Detect which cell encompasses the target text, then output its [x, y] center coordinate. 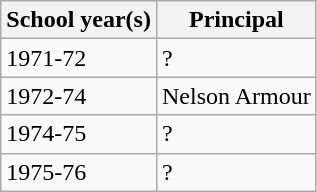
Principal [236, 20]
Nelson Armour [236, 96]
1974-75 [79, 134]
1972-74 [79, 96]
1975-76 [79, 172]
School year(s) [79, 20]
1971-72 [79, 58]
